Detect which cell encompasses the target text, then output its [X, Y] center coordinate. 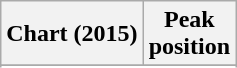
Peakposition [189, 34]
Chart (2015) [72, 34]
